From the cell containing the given text, extract its center point as [x, y] coordinate. 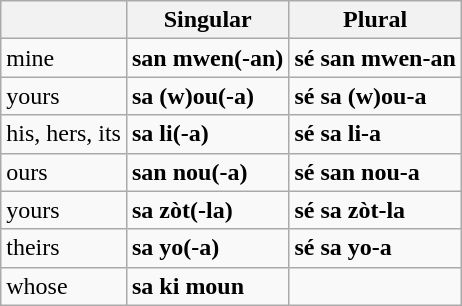
mine [64, 58]
sé sa (w)ou-a [375, 96]
sa (w)ou(-a) [207, 96]
sé sa zòt-la [375, 210]
his, hers, its [64, 134]
sé sa li-a [375, 134]
sa zòt(-la) [207, 210]
san mwen(-an) [207, 58]
whose [64, 286]
ours [64, 172]
Singular [207, 20]
theirs [64, 248]
sa ki moun [207, 286]
sé san mwen-an [375, 58]
sa yo(-a) [207, 248]
sé san nou-a [375, 172]
san nou(-a) [207, 172]
Plural [375, 20]
sa li(-a) [207, 134]
sé sa yo-a [375, 248]
